Extract the [x, y] coordinate from the center of the cell holding the provided text.  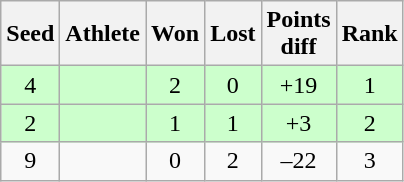
–22 [298, 161]
Seed [30, 34]
+3 [298, 123]
+19 [298, 85]
3 [370, 161]
9 [30, 161]
Lost [233, 34]
Pointsdiff [298, 34]
Rank [370, 34]
Won [176, 34]
4 [30, 85]
Athlete [103, 34]
